Scan for the cell matching the given text and deliver its [x, y] coordinate at center. 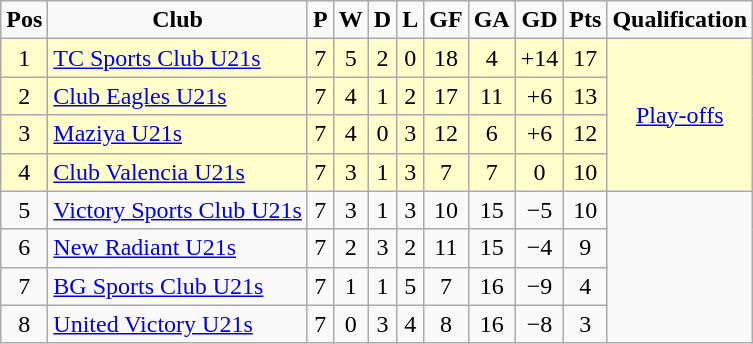
Maziya U21s [178, 134]
9 [586, 248]
GD [540, 20]
United Victory U21s [178, 324]
Club [178, 20]
Club Valencia U21s [178, 172]
P [320, 20]
−8 [540, 324]
Pts [586, 20]
−9 [540, 286]
New Radiant U21s [178, 248]
BG Sports Club U21s [178, 286]
−4 [540, 248]
−5 [540, 210]
13 [586, 96]
Victory Sports Club U21s [178, 210]
Qualification [680, 20]
Club Eagles U21s [178, 96]
18 [446, 58]
W [350, 20]
L [410, 20]
Pos [24, 20]
TC Sports Club U21s [178, 58]
Play-offs [680, 115]
+14 [540, 58]
GA [492, 20]
GF [446, 20]
D [382, 20]
